Capture the cell that displays the provided text and extract its [X, Y] central coordinate. 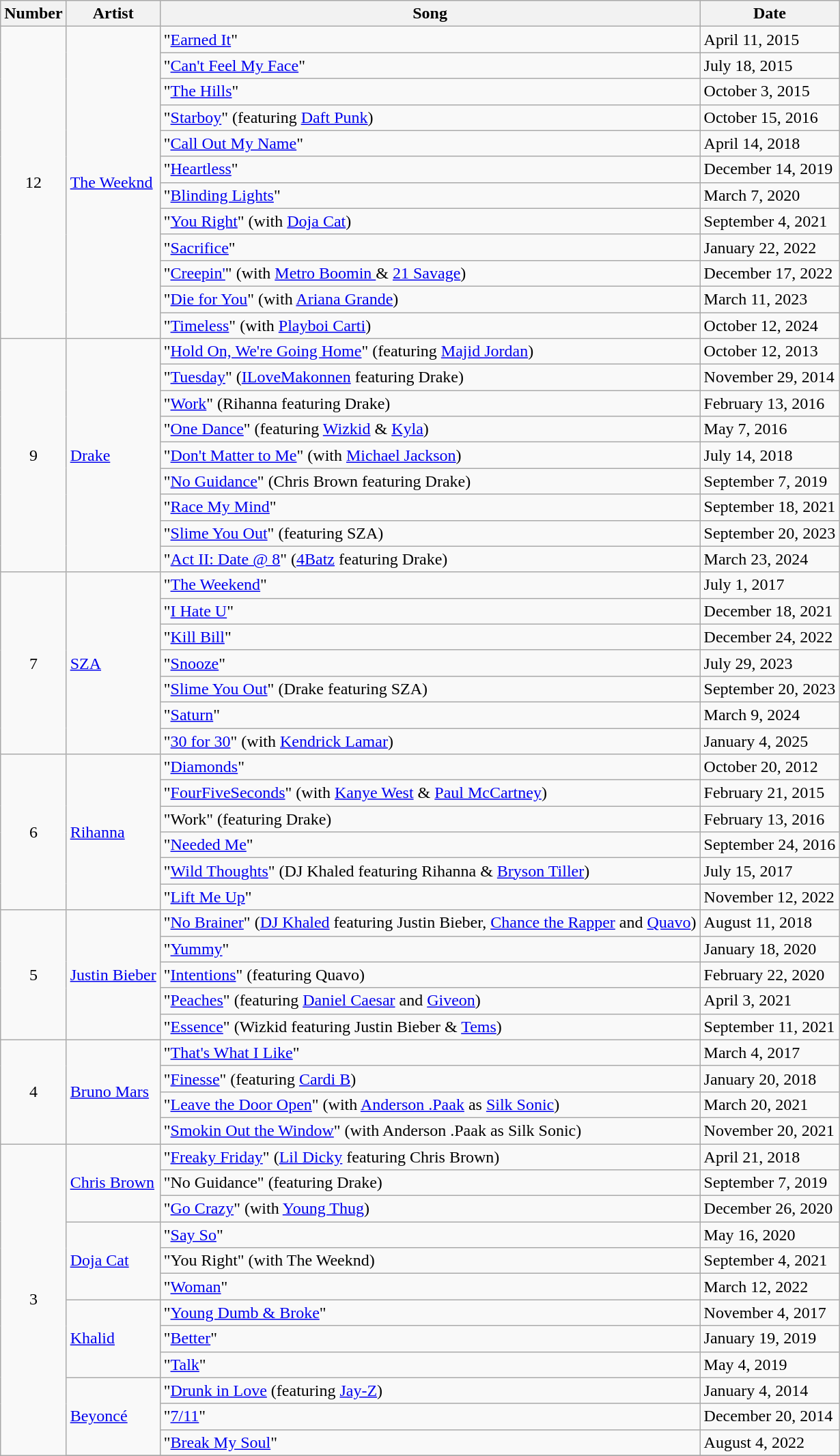
"Break My Soul" [430, 1442]
August 11, 2018 [770, 923]
"Wild Thoughts" (DJ Khaled featuring Rihanna & Bryson Tiller) [430, 871]
"Lift Me Up" [430, 897]
July 18, 2015 [770, 66]
"Go Crazy" (with Young Thug) [430, 1209]
October 12, 2024 [770, 326]
Song [430, 14]
"Die for You" (with Ariana Grande) [430, 299]
Justin Bieber [113, 975]
July 14, 2018 [770, 455]
April 14, 2018 [770, 143]
Rihanna [113, 832]
"Smokin Out the Window" (with Anderson .Paak as Silk Sonic) [430, 1130]
December 24, 2022 [770, 637]
October 3, 2015 [770, 91]
October 15, 2016 [770, 117]
November 20, 2021 [770, 1130]
"Snooze" [430, 663]
"Say So" [430, 1235]
"Heartless" [430, 169]
"No Guidance" (featuring Drake) [430, 1183]
January 20, 2018 [770, 1079]
"Leave the Door Open" (with Anderson .Paak as Silk Sonic) [430, 1104]
December 26, 2020 [770, 1209]
"Hold On, We're Going Home" (featuring Majid Jordan) [430, 352]
March 23, 2024 [770, 559]
"Blinding Lights" [430, 195]
Number [33, 14]
12 [33, 183]
"Kill Bill" [430, 637]
"I Hate U" [430, 611]
May 7, 2016 [770, 429]
"Yummy" [430, 949]
September 24, 2016 [770, 845]
"No Guidance" (Chris Brown featuring Drake) [430, 481]
7 [33, 663]
SZA [113, 663]
Beyoncé [113, 1416]
"Essence" (Wizkid featuring Justin Bieber & Tems) [430, 1027]
"One Dance" (featuring Wizkid & Kyla) [430, 429]
January 22, 2022 [770, 247]
Khalid [113, 1339]
March 20, 2021 [770, 1104]
6 [33, 832]
April 3, 2021 [770, 1001]
February 22, 2020 [770, 975]
March 11, 2023 [770, 299]
"Race My Mind" [430, 507]
"Better" [430, 1339]
May 16, 2020 [770, 1235]
9 [33, 456]
Artist [113, 14]
"7/11" [430, 1416]
"FourFiveSeconds" (with Kanye West & Paul McCartney) [430, 793]
December 14, 2019 [770, 169]
Doja Cat [113, 1261]
"Can't Feel My Face" [430, 66]
"Slime You Out" (Drake featuring SZA) [430, 689]
August 4, 2022 [770, 1442]
December 20, 2014 [770, 1416]
Bruno Mars [113, 1091]
March 12, 2022 [770, 1287]
"Peaches" (featuring Daniel Caesar and Giveon) [430, 1001]
"Intentions" (featuring Quavo) [430, 975]
"30 for 30" (with Kendrick Lamar) [430, 741]
"You Right" (with The Weeknd) [430, 1261]
"No Brainer" (DJ Khaled featuring Justin Bieber, Chance the Rapper and Quavo) [430, 923]
September 11, 2021 [770, 1027]
"Starboy" (featuring Daft Punk) [430, 117]
5 [33, 975]
"Drunk in Love (featuring Jay-Z) [430, 1390]
November 4, 2017 [770, 1313]
"Talk" [430, 1365]
March 7, 2020 [770, 195]
"Tuesday" (ILoveMakonnen featuring Drake) [430, 377]
"Earned It" [430, 40]
March 9, 2024 [770, 715]
4 [33, 1091]
January 19, 2019 [770, 1339]
"Freaky Friday" (Lil Dicky featuring Chris Brown) [430, 1157]
February 21, 2015 [770, 793]
"Don't Matter to Me" (with Michael Jackson) [430, 455]
July 29, 2023 [770, 663]
"Sacrifice" [430, 247]
April 21, 2018 [770, 1157]
Drake [113, 456]
"Needed Me" [430, 845]
May 4, 2019 [770, 1365]
January 4, 2014 [770, 1390]
Chris Brown [113, 1183]
"That's What I Like" [430, 1053]
"Work" (Rihanna featuring Drake) [430, 403]
"Work" (featuring Drake) [430, 819]
September 18, 2021 [770, 507]
November 12, 2022 [770, 897]
"Young Dumb & Broke" [430, 1313]
The Weeknd [113, 183]
July 1, 2017 [770, 585]
December 18, 2021 [770, 611]
January 18, 2020 [770, 949]
"The Hills" [430, 91]
"Slime You Out" (featuring SZA) [430, 533]
"Timeless" (with Playboi Carti) [430, 326]
July 15, 2017 [770, 871]
November 29, 2014 [770, 377]
"Creepin'" (with Metro Boomin & 21 Savage) [430, 273]
March 4, 2017 [770, 1053]
3 [33, 1300]
"Finesse" (featuring Cardi B) [430, 1079]
"Saturn" [430, 715]
"The Weekend" [430, 585]
December 17, 2022 [770, 273]
"You Right" (with Doja Cat) [430, 221]
October 20, 2012 [770, 767]
"Call Out My Name" [430, 143]
Date [770, 14]
April 11, 2015 [770, 40]
January 4, 2025 [770, 741]
"Diamonds" [430, 767]
October 12, 2013 [770, 352]
"Woman" [430, 1287]
"Act II: Date @ 8" (4Batz featuring Drake) [430, 559]
